Pinpoint the cell where the given text exists, returning its (x, y) midpoint coordinate. 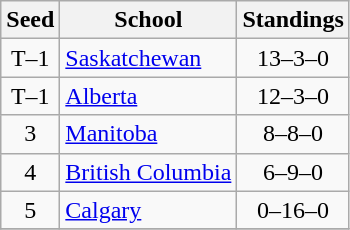
4 (30, 172)
0–16–0 (293, 210)
British Columbia (148, 172)
Seed (30, 20)
12–3–0 (293, 96)
8–8–0 (293, 134)
Manitoba (148, 134)
5 (30, 210)
13–3–0 (293, 58)
Calgary (148, 210)
3 (30, 134)
Saskatchewan (148, 58)
School (148, 20)
Alberta (148, 96)
6–9–0 (293, 172)
Standings (293, 20)
